Provide the (X, Y) coordinate of the cell's center where the given text is located.  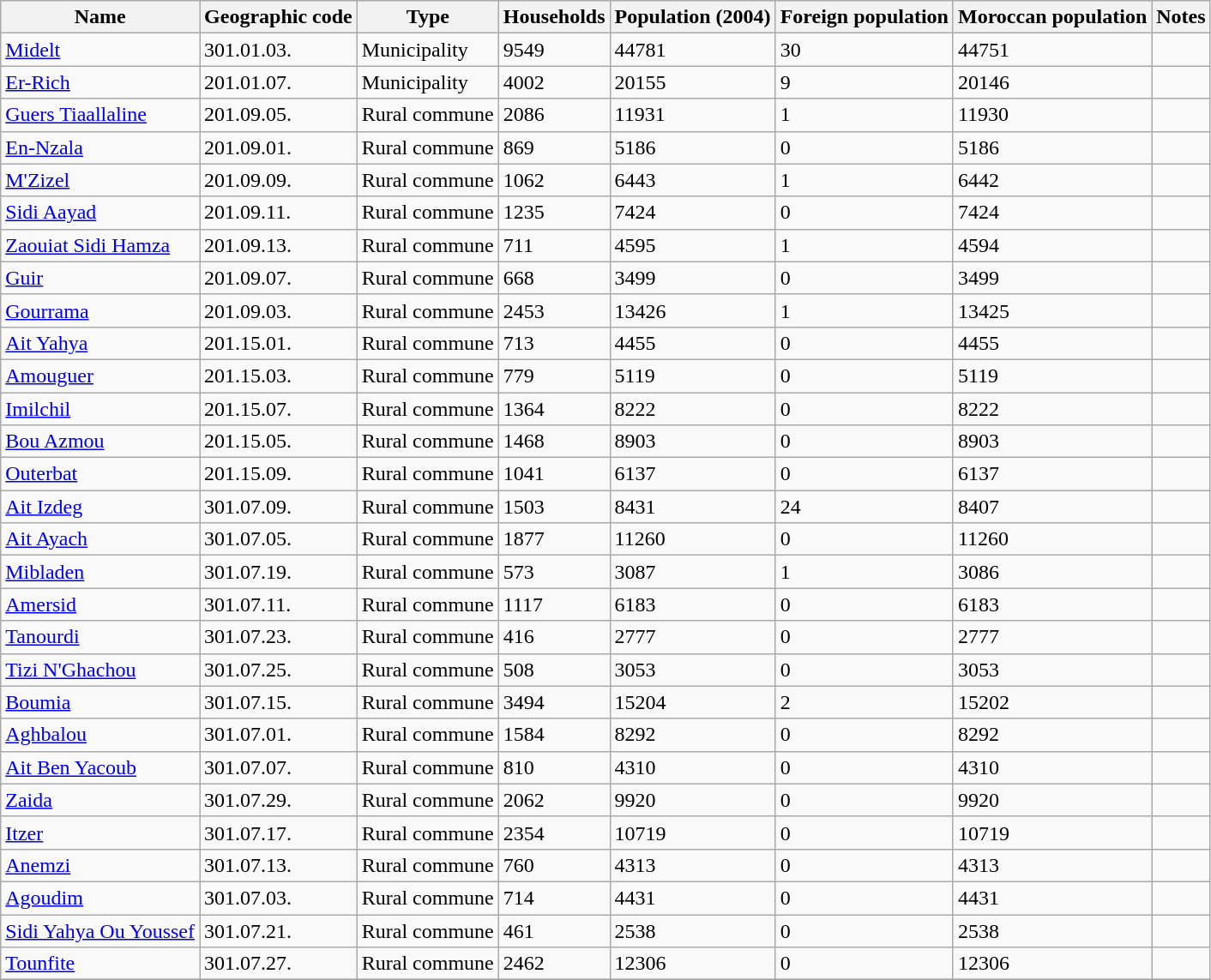
301.07.01. (279, 735)
201.15.03. (279, 376)
20155 (693, 82)
Sidi Aayad (100, 213)
44751 (1051, 50)
2354 (554, 833)
201.15.07. (279, 409)
Notes (1181, 17)
301.07.13. (279, 865)
En-Nzala (100, 147)
Outerbat (100, 474)
Ait Ben Yacoub (100, 767)
Midelt (100, 50)
711 (554, 245)
1503 (554, 507)
Zaida (100, 800)
1062 (554, 180)
201.15.01. (279, 343)
4594 (1051, 245)
Sidi Yahya Ou Youssef (100, 930)
Zaouiat Sidi Hamza (100, 245)
Ait Izdeg (100, 507)
4002 (554, 82)
301.07.11. (279, 604)
869 (554, 147)
201.09.05. (279, 115)
11931 (693, 115)
3086 (1051, 572)
Amouguer (100, 376)
Tizi N'Ghachou (100, 670)
6442 (1051, 180)
301.07.05. (279, 539)
1877 (554, 539)
301.01.03. (279, 50)
15202 (1051, 702)
Bou Azmou (100, 442)
201.09.13. (279, 245)
1364 (554, 409)
573 (554, 572)
3087 (693, 572)
13426 (693, 310)
6443 (693, 180)
44781 (693, 50)
13425 (1051, 310)
Foreign population (865, 17)
1468 (554, 442)
Guir (100, 278)
2062 (554, 800)
Moroccan population (1051, 17)
1041 (554, 474)
9549 (554, 50)
Anemzi (100, 865)
2453 (554, 310)
201.09.09. (279, 180)
713 (554, 343)
Imilchil (100, 409)
4595 (693, 245)
201.09.01. (279, 147)
24 (865, 507)
1584 (554, 735)
301.07.15. (279, 702)
Ait Yahya (100, 343)
201.09.11. (279, 213)
Tounfite (100, 964)
Geographic code (279, 17)
1117 (554, 604)
20146 (1051, 82)
11930 (1051, 115)
301.07.09. (279, 507)
Tanourdi (100, 637)
201.09.03. (279, 310)
301.07.23. (279, 637)
2 (865, 702)
201.15.09. (279, 474)
508 (554, 670)
Ait Ayach (100, 539)
Guers Tiaallaline (100, 115)
201.01.07. (279, 82)
M'Zizel (100, 180)
Itzer (100, 833)
301.07.21. (279, 930)
8407 (1051, 507)
810 (554, 767)
Aghbalou (100, 735)
201.15.05. (279, 442)
Gourrama (100, 310)
Amersid (100, 604)
3494 (554, 702)
201.09.07. (279, 278)
301.07.07. (279, 767)
301.07.29. (279, 800)
9 (865, 82)
Type (427, 17)
Name (100, 17)
Households (554, 17)
8431 (693, 507)
668 (554, 278)
30 (865, 50)
779 (554, 376)
Mibladen (100, 572)
301.07.19. (279, 572)
416 (554, 637)
301.07.17. (279, 833)
Er-Rich (100, 82)
Population (2004) (693, 17)
301.07.03. (279, 898)
714 (554, 898)
2462 (554, 964)
Boumia (100, 702)
2086 (554, 115)
Agoudim (100, 898)
301.07.25. (279, 670)
760 (554, 865)
1235 (554, 213)
301.07.27. (279, 964)
15204 (693, 702)
461 (554, 930)
